Detect which cell encompasses the target text, then output its (X, Y) center coordinate. 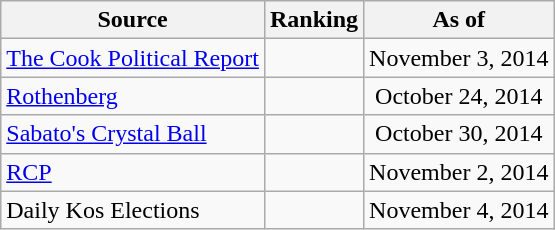
As of (459, 20)
October 30, 2014 (459, 134)
October 24, 2014 (459, 96)
Source (133, 20)
Daily Kos Elections (133, 210)
Sabato's Crystal Ball (133, 134)
November 3, 2014 (459, 58)
RCP (133, 172)
November 4, 2014 (459, 210)
November 2, 2014 (459, 172)
The Cook Political Report (133, 58)
Rothenberg (133, 96)
Ranking (314, 20)
